Identify which cell holds the provided text, then report its [x, y] central coordinate. 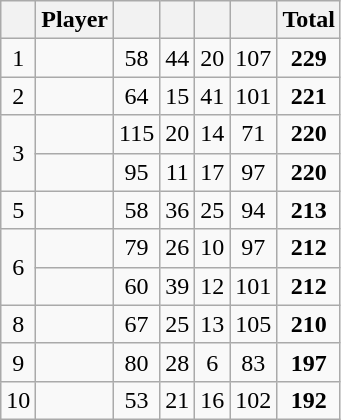
3 [18, 153]
107 [254, 58]
197 [309, 362]
60 [137, 286]
11 [178, 172]
213 [309, 210]
36 [178, 210]
28 [178, 362]
14 [212, 134]
21 [178, 400]
44 [178, 58]
95 [137, 172]
Player [75, 20]
102 [254, 400]
83 [254, 362]
16 [212, 400]
17 [212, 172]
41 [212, 96]
94 [254, 210]
5 [18, 210]
12 [212, 286]
192 [309, 400]
2 [18, 96]
105 [254, 324]
39 [178, 286]
210 [309, 324]
13 [212, 324]
15 [178, 96]
Total [309, 20]
53 [137, 400]
221 [309, 96]
71 [254, 134]
115 [137, 134]
64 [137, 96]
67 [137, 324]
79 [137, 248]
1 [18, 58]
229 [309, 58]
8 [18, 324]
26 [178, 248]
9 [18, 362]
80 [137, 362]
